From the cell containing the given text, extract its center point as [X, Y] coordinate. 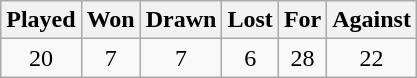
22 [372, 58]
Against [372, 20]
Won [110, 20]
Played [41, 20]
Lost [250, 20]
20 [41, 58]
Drawn [181, 20]
For [302, 20]
28 [302, 58]
6 [250, 58]
